Determine the [X, Y] coordinate at the center of the cell enclosing the given text.  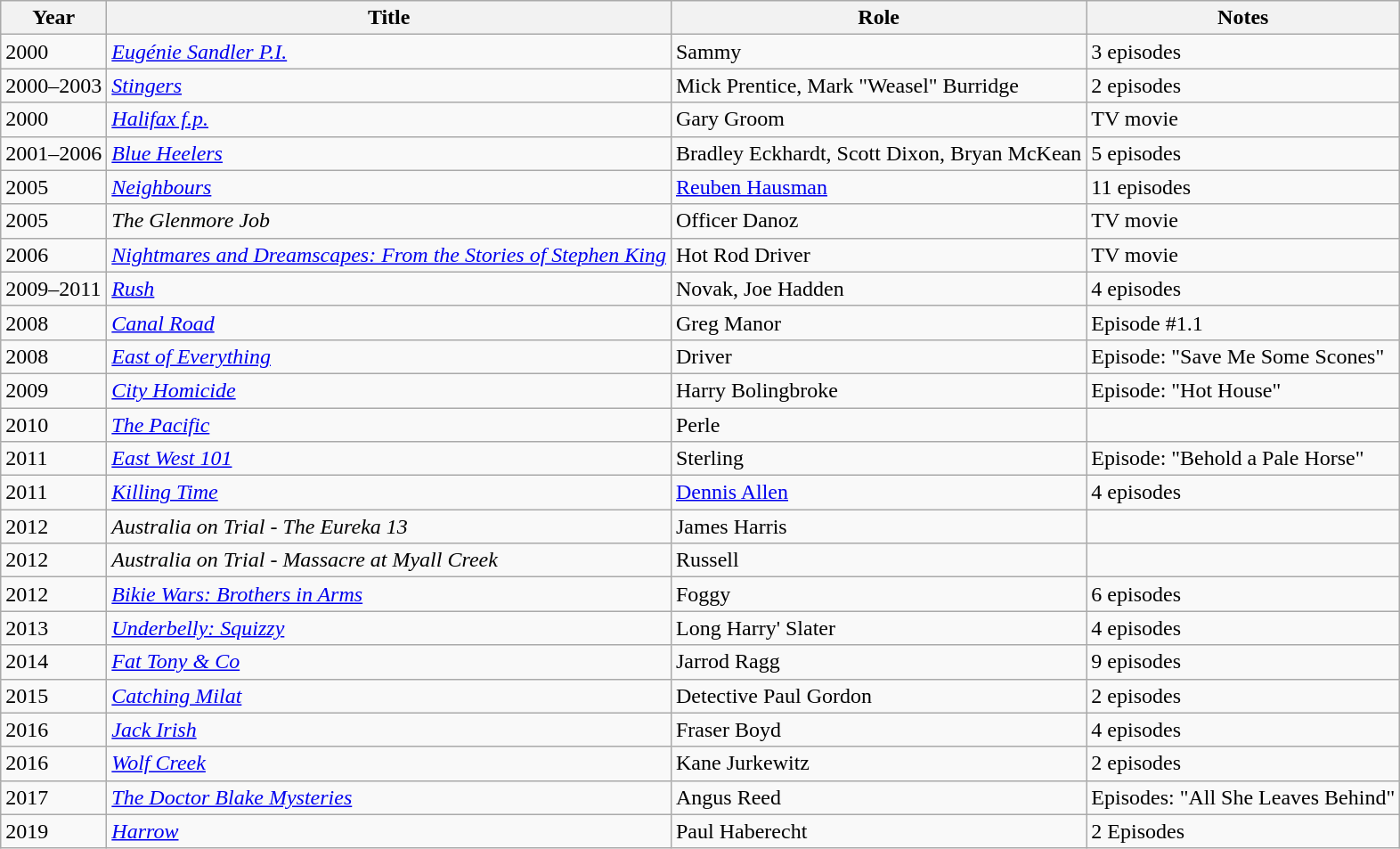
Episode: "Hot House" [1243, 390]
Killing Time [389, 493]
Hot Rod Driver [878, 255]
2 Episodes [1243, 831]
Jarrod Ragg [878, 662]
Role [878, 18]
Kane Jurkewitz [878, 763]
Underbelly: Squizzy [389, 628]
2009 [53, 390]
Foggy [878, 594]
Bradley Eckhardt, Scott Dixon, Bryan McKean [878, 153]
The Glenmore Job [389, 221]
Episode: "Save Me Some Scones" [1243, 356]
Rush [389, 289]
Russell [878, 560]
6 episodes [1243, 594]
Sterling [878, 459]
Nightmares and Dreamscapes: From the Stories of Stephen King [389, 255]
2019 [53, 831]
2009–2011 [53, 289]
2006 [53, 255]
Title [389, 18]
Dennis Allen [878, 493]
5 episodes [1243, 153]
City Homicide [389, 390]
Angus Reed [878, 797]
Perle [878, 425]
2013 [53, 628]
9 episodes [1243, 662]
Harry Bolingbroke [878, 390]
Jack Irish [389, 730]
Wolf Creek [389, 763]
Australia on Trial - The Eureka 13 [389, 527]
11 episodes [1243, 187]
Fat Tony & Co [389, 662]
The Doctor Blake Mysteries [389, 797]
Bikie Wars: Brothers in Arms [389, 594]
Blue Heelers [389, 153]
Episode: "Behold a Pale Horse" [1243, 459]
Year [53, 18]
East West 101 [389, 459]
The Pacific [389, 425]
Gary Groom [878, 119]
Reuben Hausman [878, 187]
Eugénie Sandler P.I. [389, 52]
Paul Haberecht [878, 831]
Driver [878, 356]
Fraser Boyd [878, 730]
Sammy [878, 52]
Australia on Trial - Massacre at Myall Creek [389, 560]
Novak, Joe Hadden [878, 289]
East of Everything [389, 356]
Notes [1243, 18]
Greg Manor [878, 322]
Mick Prentice, Mark "Weasel" Burridge [878, 86]
2001–2006 [53, 153]
Officer Danoz [878, 221]
Harrow [389, 831]
2017 [53, 797]
Episodes: "All She Leaves Behind" [1243, 797]
Stingers [389, 86]
Halifax f.p. [389, 119]
Long Harry' Slater [878, 628]
Detective Paul Gordon [878, 696]
Episode #1.1 [1243, 322]
James Harris [878, 527]
Neighbours [389, 187]
2000–2003 [53, 86]
2014 [53, 662]
Canal Road [389, 322]
2015 [53, 696]
3 episodes [1243, 52]
Catching Milat [389, 696]
2010 [53, 425]
